Search for the cell housing the specified text and yield its [X, Y] center coordinate. 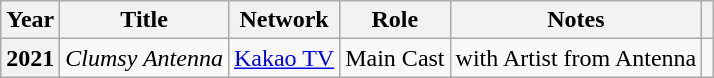
Title [144, 20]
Year [30, 20]
2021 [30, 58]
Clumsy Antenna [144, 58]
Notes [576, 20]
Kakao TV [284, 58]
Main Cast [395, 58]
Role [395, 20]
with Artist from Antenna [576, 58]
Network [284, 20]
